Detect which cell encompasses the target text, then output its (x, y) center coordinate. 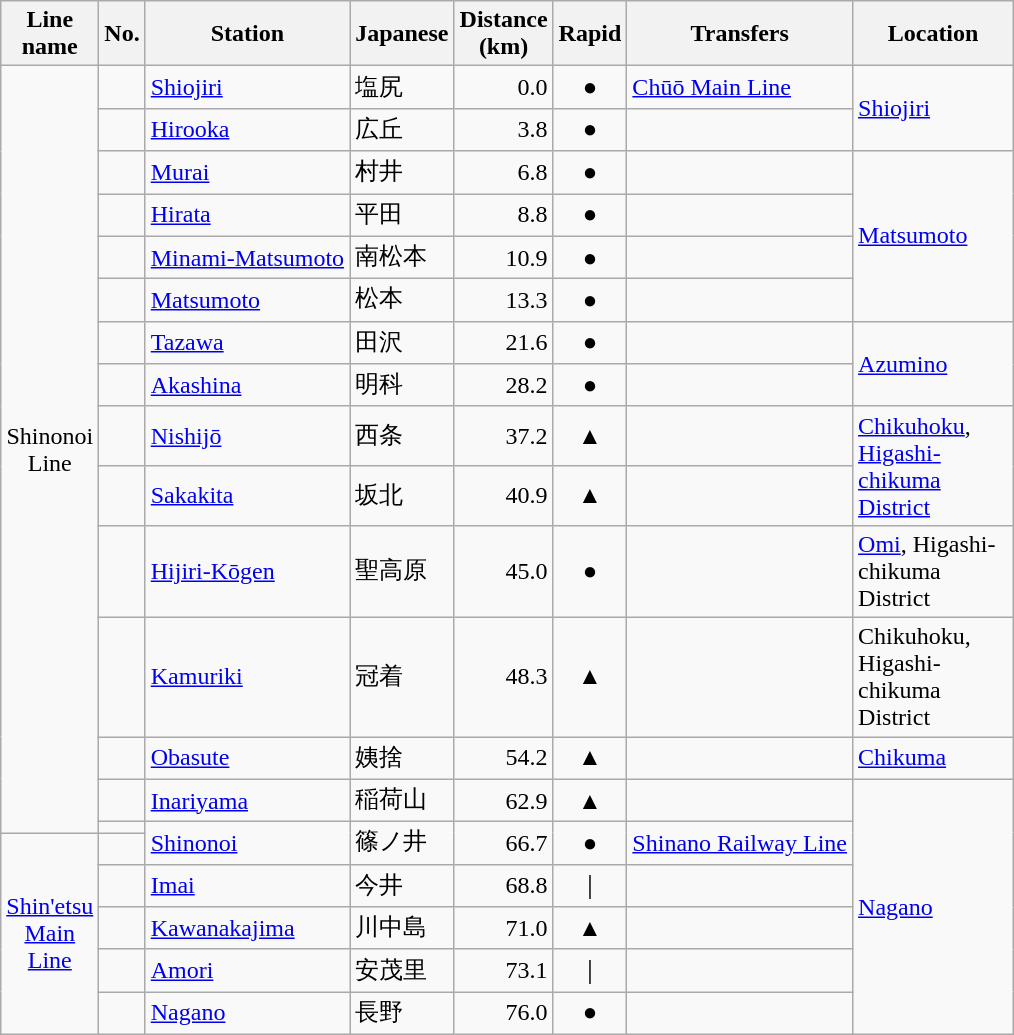
Azumino (934, 364)
3.8 (504, 130)
68.8 (504, 886)
Akashina (247, 386)
37.2 (504, 436)
Shinonoi (247, 844)
10.9 (504, 258)
塩尻 (402, 88)
Obasute (247, 758)
Tazawa (247, 342)
40.9 (504, 496)
Inariyama (247, 800)
Transfers (740, 34)
Location (934, 34)
28.2 (504, 386)
Nishijō (247, 436)
Omi, Higashi­chikuma District (934, 571)
21.6 (504, 342)
広丘 (402, 130)
6.8 (504, 172)
Imai (247, 886)
松本 (402, 300)
Line name (50, 34)
Japanese (402, 34)
Hijiri-Kōgen (247, 571)
稲荷山 (402, 800)
姨捨 (402, 758)
0.0 (504, 88)
Murai (247, 172)
南松本 (402, 258)
聖高原 (402, 571)
Hirooka (247, 130)
田沢 (402, 342)
71.0 (504, 928)
48.3 (504, 676)
Kamuriki (247, 676)
45.0 (504, 571)
川中島 (402, 928)
坂北 (402, 496)
今井 (402, 886)
冠着 (402, 676)
平田 (402, 216)
76.0 (504, 1014)
Chūō Main Line (740, 88)
Chikuma (934, 758)
66.7 (504, 844)
13.3 (504, 300)
Hirata (247, 216)
62.9 (504, 800)
Amori (247, 970)
明科 (402, 386)
Station (247, 34)
Shinonoi Line (50, 450)
Shin'etsu Main Line (50, 934)
No. (122, 34)
西条 (402, 436)
Minami-Matsumoto (247, 258)
篠ノ井 (402, 844)
村井 (402, 172)
安茂里 (402, 970)
54.2 (504, 758)
Distance(km) (504, 34)
Shinano Railway Line (740, 844)
Sakakita (247, 496)
Rapid (590, 34)
73.1 (504, 970)
長野 (402, 1014)
8.8 (504, 216)
Kawanakajima (247, 928)
